Determine the [X, Y] coordinate at the center of the cell enclosing the given text.  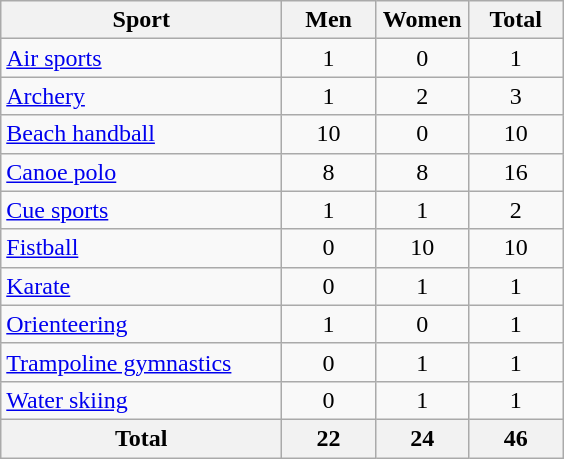
24 [422, 438]
Men [329, 20]
22 [329, 438]
46 [516, 438]
Women [422, 20]
Water skiing [142, 400]
Archery [142, 96]
Cue sports [142, 210]
Air sports [142, 58]
Canoe polo [142, 172]
16 [516, 172]
Orienteering [142, 324]
Sport [142, 20]
Fistball [142, 248]
Karate [142, 286]
3 [516, 96]
Trampoline gymnastics [142, 362]
Beach handball [142, 134]
